Capture the cell that displays the provided text and extract its [X, Y] central coordinate. 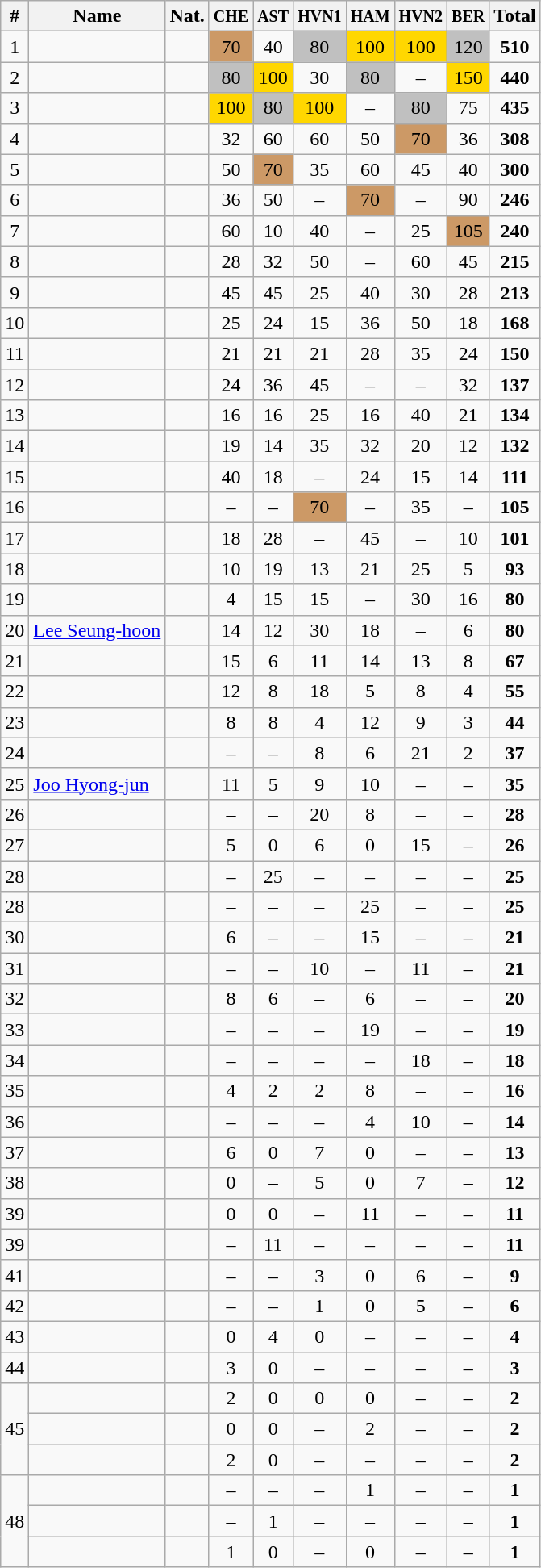
75 [468, 108]
93 [515, 569]
17 [15, 538]
43 [15, 1336]
42 [15, 1306]
134 [515, 416]
132 [515, 446]
Total [515, 16]
120 [468, 47]
# [15, 16]
Lee Seung-hoon [97, 630]
101 [515, 538]
90 [468, 200]
308 [515, 139]
BER [468, 16]
168 [515, 323]
38 [15, 1183]
240 [515, 231]
510 [515, 47]
HVN2 [421, 16]
440 [515, 77]
HVN1 [320, 16]
Name [97, 16]
55 [515, 692]
41 [15, 1275]
AST [273, 16]
137 [515, 385]
67 [515, 661]
Nat. [187, 16]
213 [515, 292]
Joo Hyong-jun [97, 784]
300 [515, 169]
33 [15, 1030]
34 [15, 1060]
22 [15, 692]
48 [15, 1521]
CHE [231, 16]
246 [515, 200]
215 [515, 261]
23 [15, 722]
HAM [370, 16]
435 [515, 108]
27 [15, 845]
111 [515, 477]
31 [15, 968]
